Output the [x, y] coordinate of the center of the cell containing the given text.  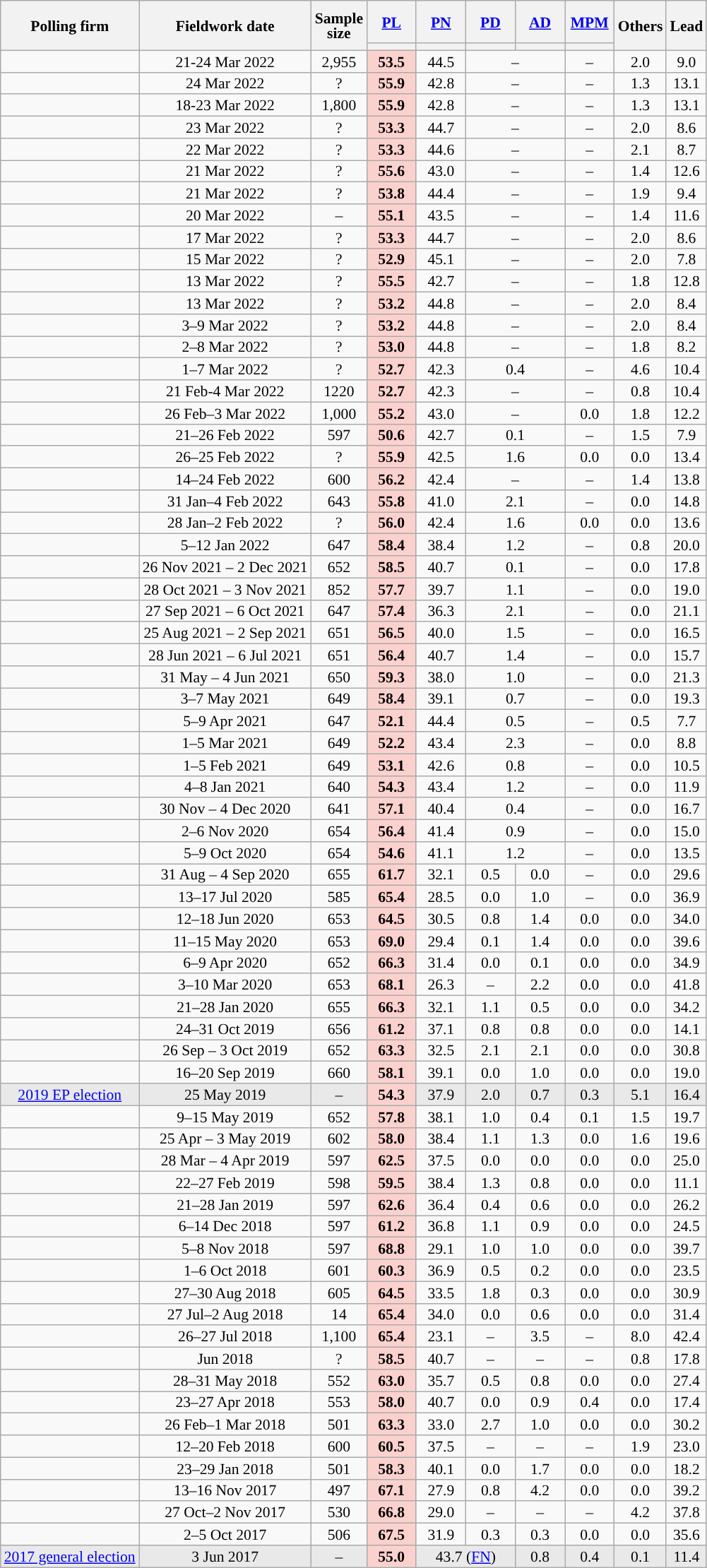
21.1 [687, 610]
16–20 Sep 2019 [225, 1072]
16.5 [687, 633]
57.7 [391, 589]
40.4 [441, 809]
656 [339, 1028]
29.6 [687, 874]
26 Feb–1 Mar 2018 [225, 1424]
25 Aug 2021 – 2 Sep 2021 [225, 633]
53.5 [391, 61]
24 Mar 2022 [225, 83]
29.4 [441, 941]
13.6 [687, 523]
11.6 [687, 215]
3–9 Mar 2022 [225, 325]
37.1 [441, 1028]
21–28 Jan 2019 [225, 1205]
68.1 [391, 985]
640 [339, 787]
25 Apr – 3 May 2019 [225, 1139]
21–28 Jan 2020 [225, 1007]
22–27 Feb 2019 [225, 1182]
3–7 May 2021 [225, 699]
15.7 [687, 655]
10.5 [687, 764]
62.5 [391, 1161]
5–12 Jan 2022 [225, 545]
8.8 [687, 743]
PN [441, 22]
40.0 [441, 633]
35.7 [441, 1380]
22 Mar 2022 [225, 150]
50.6 [391, 435]
56.5 [391, 633]
601 [339, 1270]
Fieldwork date [225, 25]
605 [339, 1293]
42.6 [441, 764]
33.5 [441, 1293]
1,000 [339, 412]
23.0 [687, 1447]
41.4 [441, 831]
20.0 [687, 545]
30 Nov – 4 Dec 2020 [225, 809]
59.5 [391, 1182]
55.6 [391, 171]
14 [339, 1314]
43.5 [441, 215]
13.8 [687, 479]
36.3 [441, 610]
2.2 [540, 985]
3.5 [540, 1336]
53.0 [391, 348]
21-24 Mar 2022 [225, 61]
2017 general election [70, 1557]
7.7 [687, 720]
16.7 [687, 809]
26.3 [441, 985]
0.2 [540, 1270]
27 Oct–2 Nov 2017 [225, 1513]
28 Oct 2021 – 3 Nov 2021 [225, 589]
34.9 [687, 962]
43.7 (FN) [465, 1557]
8.2 [687, 348]
28 Mar – 4 Apr 2019 [225, 1161]
2,955 [339, 61]
26 Nov 2021 – 2 Dec 2021 [225, 566]
59.3 [391, 677]
Samplesize [339, 25]
852 [339, 589]
2–8 Mar 2022 [225, 348]
506 [339, 1534]
11.4 [687, 1557]
12–18 Jun 2020 [225, 918]
28.5 [441, 897]
26.2 [687, 1205]
11.9 [687, 787]
4–8 Jan 2021 [225, 787]
MPM [590, 22]
17 Mar 2022 [225, 237]
8.0 [641, 1336]
44.6 [441, 150]
12.2 [687, 412]
35.6 [687, 1534]
58.1 [391, 1072]
58.3 [391, 1468]
39.2 [687, 1490]
31 Jan–4 Feb 2022 [225, 501]
67.5 [391, 1534]
55.1 [391, 215]
19.7 [687, 1116]
17.4 [687, 1403]
57.4 [391, 610]
1,100 [339, 1336]
37.8 [687, 1513]
38.1 [441, 1116]
7.8 [687, 259]
52.1 [391, 720]
11–15 May 2020 [225, 941]
23 Mar 2022 [225, 127]
52.9 [391, 259]
37.9 [441, 1095]
60.3 [391, 1270]
68.8 [391, 1249]
9.4 [687, 194]
56.2 [391, 479]
2–6 Nov 2020 [225, 831]
9–15 May 2019 [225, 1116]
Others [641, 25]
12.6 [687, 171]
7.9 [687, 435]
52.2 [391, 743]
27.9 [441, 1490]
5–9 Apr 2021 [225, 720]
1–6 Oct 2018 [225, 1270]
30.2 [687, 1424]
1220 [339, 391]
34.2 [687, 1007]
36.4 [441, 1205]
13–17 Jul 2020 [225, 897]
56.0 [391, 523]
530 [339, 1513]
3–10 Mar 2020 [225, 985]
598 [339, 1182]
25 May 2019 [225, 1095]
4.6 [641, 369]
PL [391, 22]
5–9 Oct 2020 [225, 853]
31.9 [441, 1534]
26 Sep – 3 Oct 2019 [225, 1051]
57.1 [391, 809]
36.8 [441, 1226]
497 [339, 1490]
553 [339, 1403]
552 [339, 1380]
32.5 [441, 1051]
14–24 Feb 2022 [225, 479]
1.7 [540, 1468]
Lead [687, 25]
23–27 Apr 2018 [225, 1403]
21.3 [687, 677]
57.8 [391, 1116]
5.1 [641, 1095]
Polling firm [70, 25]
38.0 [441, 677]
1,800 [339, 106]
18.2 [687, 1468]
18-23 Mar 2022 [225, 106]
28 Jan–2 Feb 2022 [225, 523]
15.0 [687, 831]
2–5 Oct 2017 [225, 1534]
54.6 [391, 853]
28 Jun 2021 – 6 Jul 2021 [225, 655]
21 Feb-4 Mar 2022 [225, 391]
12.8 [687, 281]
30.5 [441, 918]
20 Mar 2022 [225, 215]
55.5 [391, 281]
27.4 [687, 1380]
9.0 [687, 61]
1–5 Feb 2021 [225, 764]
25.0 [687, 1161]
24.5 [687, 1226]
660 [339, 1072]
42.5 [441, 458]
23.5 [687, 1270]
45.1 [441, 259]
641 [339, 809]
19.3 [687, 699]
55.2 [391, 412]
27 Jul–2 Aug 2018 [225, 1314]
21–26 Feb 2022 [225, 435]
5–8 Nov 2018 [225, 1249]
6–9 Apr 2020 [225, 962]
55.0 [391, 1557]
2.3 [515, 743]
26–27 Jul 2018 [225, 1336]
53.8 [391, 194]
31 Aug – 4 Sep 2020 [225, 874]
23.1 [441, 1336]
61.7 [391, 874]
AD [540, 22]
14.1 [687, 1028]
67.1 [391, 1490]
2.7 [490, 1424]
62.6 [391, 1205]
44.5 [441, 61]
14.8 [687, 501]
63.0 [391, 1380]
29.1 [441, 1249]
53.1 [391, 764]
13.5 [687, 853]
13–16 Nov 2017 [225, 1490]
PD [490, 22]
1–5 Mar 2021 [225, 743]
650 [339, 677]
41.0 [441, 501]
27 Sep 2021 – 6 Oct 2021 [225, 610]
55.8 [391, 501]
16.4 [687, 1095]
6–14 Dec 2018 [225, 1226]
39.6 [687, 941]
15 Mar 2022 [225, 259]
8.7 [687, 150]
26–25 Feb 2022 [225, 458]
26 Feb–3 Mar 2022 [225, 412]
11.1 [687, 1182]
1–7 Mar 2022 [225, 369]
30.8 [687, 1051]
643 [339, 501]
19.6 [687, 1139]
31 May – 4 Jun 2021 [225, 677]
30.9 [687, 1293]
585 [339, 897]
Jun 2018 [225, 1359]
41.8 [687, 985]
602 [339, 1139]
28–31 May 2018 [225, 1380]
2019 EP election [70, 1095]
60.5 [391, 1447]
66.8 [391, 1513]
69.0 [391, 941]
27–30 Aug 2018 [225, 1293]
29.0 [441, 1513]
33.0 [441, 1424]
41.1 [441, 853]
12–20 Feb 2018 [225, 1447]
13.4 [687, 458]
24–31 Oct 2019 [225, 1028]
23–29 Jan 2018 [225, 1468]
3 Jun 2017 [225, 1557]
40.1 [441, 1468]
